Scan for the cell matching the given text and deliver its [X, Y] coordinate at center. 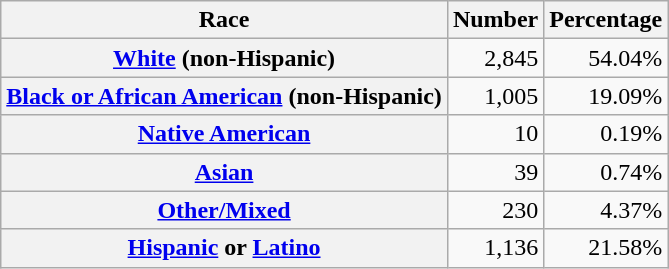
0.74% [606, 172]
10 [495, 134]
21.58% [606, 248]
54.04% [606, 58]
230 [495, 210]
White (non-Hispanic) [224, 58]
1,005 [495, 96]
Race [224, 20]
Other/Mixed [224, 210]
Native American [224, 134]
19.09% [606, 96]
39 [495, 172]
Number [495, 20]
1,136 [495, 248]
4.37% [606, 210]
Percentage [606, 20]
2,845 [495, 58]
0.19% [606, 134]
Asian [224, 172]
Hispanic or Latino [224, 248]
Black or African American (non-Hispanic) [224, 96]
